Pinpoint the cell where the given text exists, returning its (x, y) midpoint coordinate. 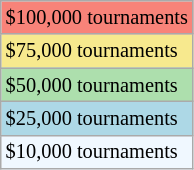
$100,000 tournaments (97, 17)
$25,000 tournaments (97, 118)
$75,000 tournaments (97, 51)
$10,000 tournaments (97, 152)
$50,000 tournaments (97, 85)
